Locate the cell with the specified text and output its (x, y) center coordinate. 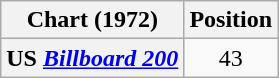
43 (231, 58)
Position (231, 20)
Chart (1972) (92, 20)
US Billboard 200 (92, 58)
